From the cell containing the given text, extract its center point as [X, Y] coordinate. 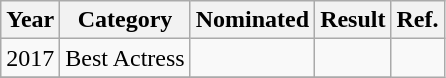
Result [353, 20]
Nominated [252, 20]
2017 [30, 58]
Best Actress [125, 58]
Ref. [418, 20]
Category [125, 20]
Year [30, 20]
